Return (X, Y) of the center of cell containing provided text 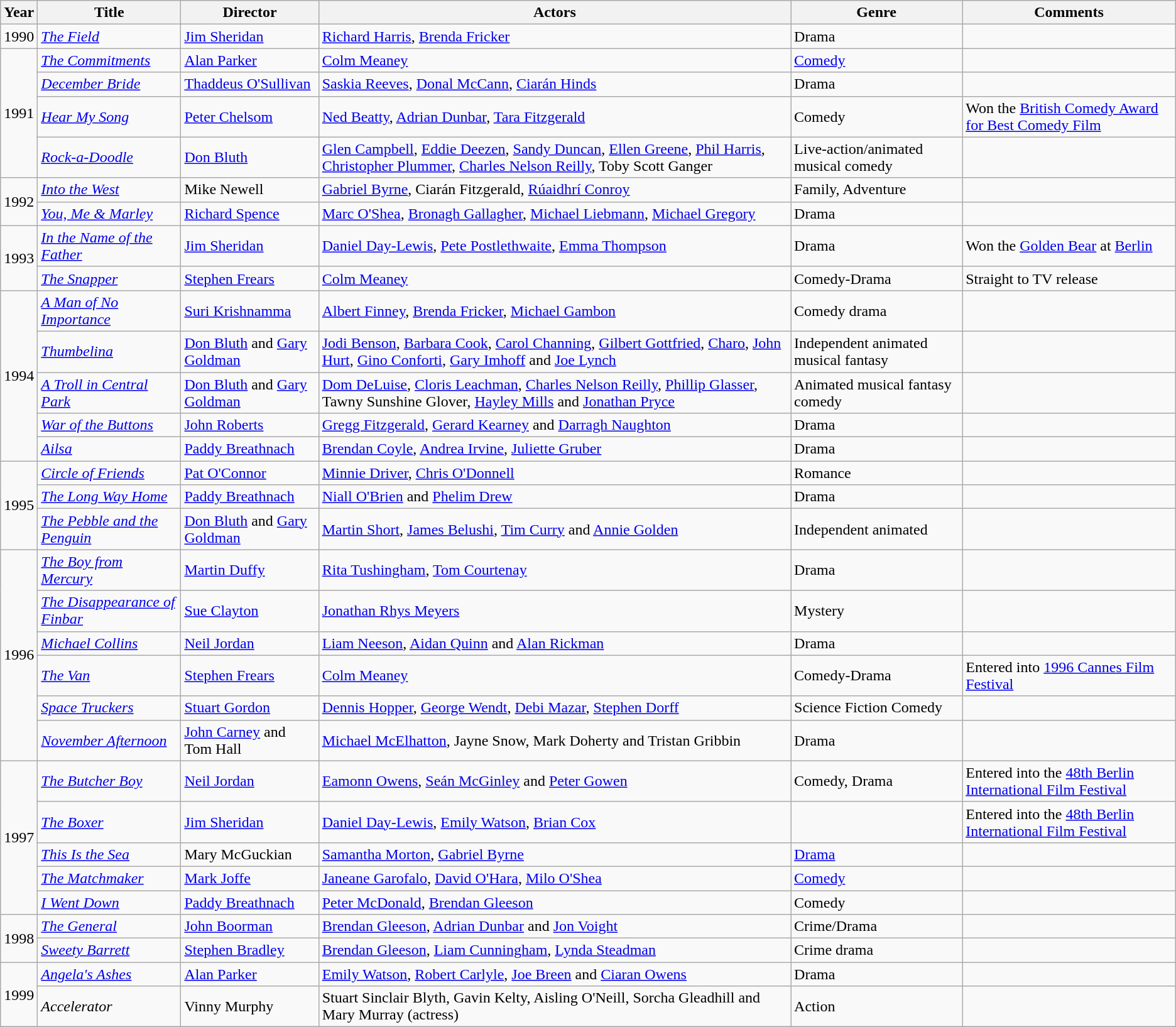
Independent animated musical fantasy (877, 352)
Sue Clayton (250, 611)
Year (19, 13)
Dom DeLuise, Cloris Leachman, Charles Nelson Reilly, Phillip Glasser, Tawny Sunshine Glover, Hayley Mills and Jonathan Pryce (554, 392)
The Boxer (109, 822)
Daniel Day-Lewis, Pete Postlethwaite, Emma Thompson (554, 246)
Mike Newell (250, 190)
1994 (19, 376)
In the Name of the Father (109, 246)
1998 (19, 938)
Suri Krishnamma (250, 310)
Action (877, 1006)
Comedy, Drama (877, 781)
1997 (19, 837)
Into the West (109, 190)
Independent animated (877, 529)
Peter McDonald, Brendan Gleeson (554, 903)
John Roberts (250, 425)
Director (250, 13)
Dennis Hopper, George Wendt, Debi Mazar, Stephen Dorff (554, 708)
Eamonn Owens, Seán McGinley and Peter Gowen (554, 781)
Thumbelina (109, 352)
Romance (877, 473)
The Snapper (109, 278)
Albert Finney, Brenda Fricker, Michael Gambon (554, 310)
The Long Way Home (109, 497)
Glen Campbell, Eddie Deezen, Sandy Duncan, Ellen Greene, Phil Harris, Christopher Plummer, Charles Nelson Reilly, Toby Scott Ganger (554, 157)
Angela's Ashes (109, 974)
John Carney and Tom Hall (250, 740)
1991 (19, 113)
The Matchmaker (109, 878)
Vinny Murphy (250, 1006)
The Commitments (109, 60)
Family, Adventure (877, 190)
1993 (19, 258)
Genre (877, 13)
Accelerator (109, 1006)
Ailsa (109, 449)
The Pebble and the Penguin (109, 529)
Rita Tushingham, Tom Courtenay (554, 570)
I Went Down (109, 903)
The Van (109, 676)
Ned Beatty, Adrian Dunbar, Tara Fitzgerald (554, 117)
Samantha Morton, Gabriel Byrne (554, 854)
Janeane Garofalo, David O'Hara, Milo O'Shea (554, 878)
Martin Duffy (250, 570)
Won the British Comedy Award for Best Comedy Film (1069, 117)
Michael McElhatton, Jayne Snow, Mark Doherty and Tristan Gribbin (554, 740)
Science Fiction Comedy (877, 708)
The Butcher Boy (109, 781)
Brendan Gleeson, Liam Cunningham, Lynda Steadman (554, 950)
Mary McGuckian (250, 854)
Niall O'Brien and Phelim Drew (554, 497)
Mark Joffe (250, 878)
This Is the Sea (109, 854)
Space Truckers (109, 708)
Live-action/animated musical comedy (877, 157)
Crime/Drama (877, 926)
A Troll in Central Park (109, 392)
Richard Spence (250, 214)
Emily Watson, Robert Carlyle, Joe Breen and Ciaran Owens (554, 974)
1999 (19, 995)
November Afternoon (109, 740)
Title (109, 13)
Don Bluth (250, 157)
Gabriel Byrne, Ciarán Fitzgerald, Rúaidhrí Conroy (554, 190)
Mystery (877, 611)
Marc O'Shea, Bronagh Gallagher, Michael Liebmann, Michael Gregory (554, 214)
Stuart Gordon (250, 708)
Peter Chelsom (250, 117)
December Bride (109, 84)
Brendan Gleeson, Adrian Dunbar and Jon Voight (554, 926)
Jonathan Rhys Meyers (554, 611)
Rock-a-Doodle (109, 157)
The Boy from Mercury (109, 570)
Sweety Barrett (109, 950)
Liam Neeson, Aidan Quinn and Alan Rickman (554, 643)
Won the Golden Bear at Berlin (1069, 246)
1990 (19, 36)
Actors (554, 13)
Stuart Sinclair Blyth, Gavin Kelty, Aisling O'Neill, Sorcha Gleadhill and Mary Murray (actress) (554, 1006)
Entered into 1996 Cannes Film Festival (1069, 676)
Martin Short, James Belushi, Tim Curry and Annie Golden (554, 529)
Pat O'Connor (250, 473)
Animated musical fantasy comedy (877, 392)
The General (109, 926)
1992 (19, 202)
Saskia Reeves, Donal McCann, Ciarán Hinds (554, 84)
Crime drama (877, 950)
Straight to TV release (1069, 278)
Brendan Coyle, Andrea Irvine, Juliette Gruber (554, 449)
1995 (19, 505)
You, Me & Marley (109, 214)
1996 (19, 655)
Thaddeus O'Sullivan (250, 84)
Hear My Song (109, 117)
Minnie Driver, Chris O'Donnell (554, 473)
Michael Collins (109, 643)
Comedy drama (877, 310)
The Disappearance of Finbar (109, 611)
Jodi Benson, Barbara Cook, Carol Channing, Gilbert Gottfried, Charo, John Hurt, Gino Conforti, Gary Imhoff and Joe Lynch (554, 352)
Gregg Fitzgerald, Gerard Kearney and Darragh Naughton (554, 425)
The Field (109, 36)
War of the Buttons (109, 425)
John Boorman (250, 926)
Richard Harris, Brenda Fricker (554, 36)
Daniel Day-Lewis, Emily Watson, Brian Cox (554, 822)
Stephen Bradley (250, 950)
A Man of No Importance (109, 310)
Circle of Friends (109, 473)
Comments (1069, 13)
